Capture the cell that displays the provided text and extract its (X, Y) central coordinate. 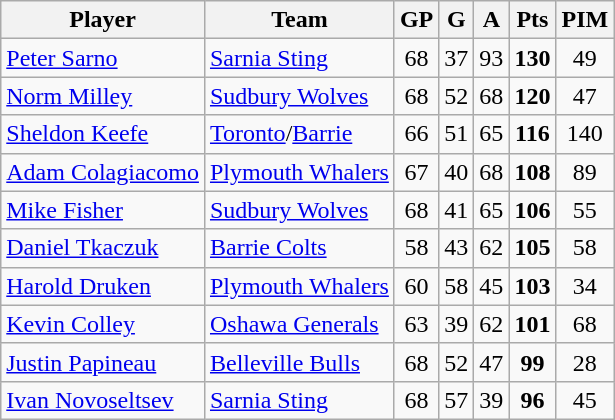
Oshawa Generals (299, 324)
A (492, 20)
51 (456, 134)
89 (585, 172)
Pts (532, 20)
105 (532, 248)
Kevin Colley (103, 324)
108 (532, 172)
116 (532, 134)
49 (585, 58)
40 (456, 172)
Mike Fisher (103, 210)
Belleville Bulls (299, 362)
57 (456, 400)
Barrie Colts (299, 248)
67 (416, 172)
55 (585, 210)
37 (456, 58)
43 (456, 248)
63 (416, 324)
34 (585, 286)
Player (103, 20)
Daniel Tkaczuk (103, 248)
Justin Papineau (103, 362)
101 (532, 324)
96 (532, 400)
41 (456, 210)
106 (532, 210)
130 (532, 58)
Harold Druken (103, 286)
Ivan Novoseltsev (103, 400)
60 (416, 286)
Adam Colagiacomo (103, 172)
Peter Sarno (103, 58)
103 (532, 286)
Toronto/Barrie (299, 134)
G (456, 20)
Team (299, 20)
GP (416, 20)
93 (492, 58)
PIM (585, 20)
Norm Milley (103, 96)
Sheldon Keefe (103, 134)
120 (532, 96)
66 (416, 134)
140 (585, 134)
28 (585, 362)
99 (532, 362)
